For the text-containing cell, return its midpoint in [x, y] coordinate format. 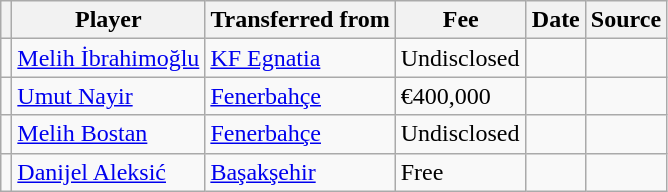
Date [556, 20]
Melih Bostan [108, 134]
Fee [460, 20]
Başakşehir [300, 172]
Free [460, 172]
KF Egnatia [300, 58]
Danijel Aleksić [108, 172]
Umut Nayir [108, 96]
Transferred from [300, 20]
Source [626, 20]
Melih İbrahimoğlu [108, 58]
Player [108, 20]
€400,000 [460, 96]
